Search for the cell housing the specified text and yield its (x, y) center coordinate. 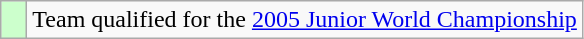
Team qualified for the 2005 Junior World Championship (305, 20)
